For the text-containing cell, return its midpoint in (X, Y) coordinate format. 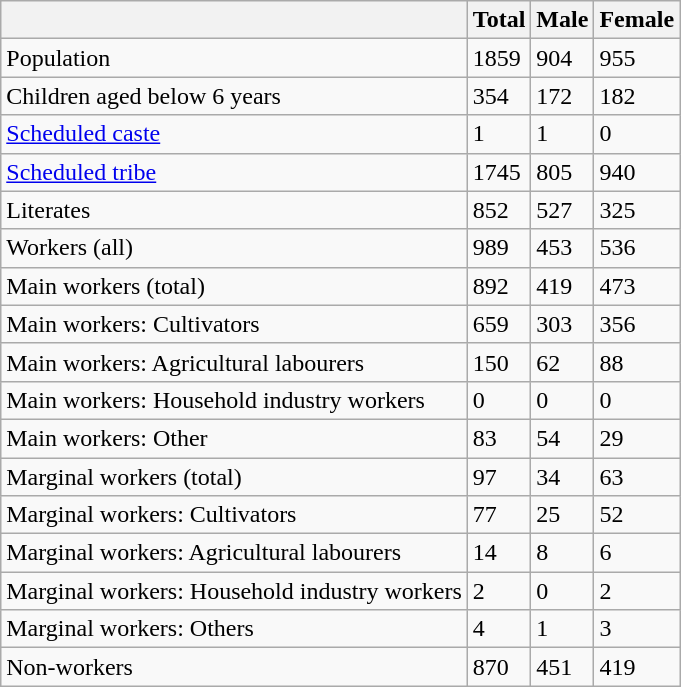
29 (637, 438)
1745 (499, 172)
Marginal workers: Others (234, 629)
870 (499, 667)
659 (499, 324)
83 (499, 438)
Literates (234, 210)
Non-workers (234, 667)
354 (499, 96)
54 (562, 438)
805 (562, 172)
892 (499, 286)
453 (562, 248)
77 (499, 515)
14 (499, 553)
Scheduled caste (234, 134)
Workers (all) (234, 248)
52 (637, 515)
955 (637, 58)
8 (562, 553)
Main workers: Cultivators (234, 324)
Total (499, 20)
Children aged below 6 years (234, 96)
3 (637, 629)
1859 (499, 58)
Scheduled tribe (234, 172)
303 (562, 324)
536 (637, 248)
25 (562, 515)
63 (637, 477)
88 (637, 362)
Marginal workers: Household industry workers (234, 591)
97 (499, 477)
Marginal workers: Agricultural labourers (234, 553)
Main workers: Household industry workers (234, 400)
6 (637, 553)
182 (637, 96)
904 (562, 58)
989 (499, 248)
4 (499, 629)
451 (562, 667)
150 (499, 362)
172 (562, 96)
Main workers (total) (234, 286)
527 (562, 210)
34 (562, 477)
940 (637, 172)
Population (234, 58)
356 (637, 324)
852 (499, 210)
Female (637, 20)
Marginal workers: Cultivators (234, 515)
Main workers: Other (234, 438)
473 (637, 286)
Main workers: Agricultural labourers (234, 362)
Male (562, 20)
325 (637, 210)
Marginal workers (total) (234, 477)
62 (562, 362)
